Locate the cell with the specified text and output its (X, Y) center coordinate. 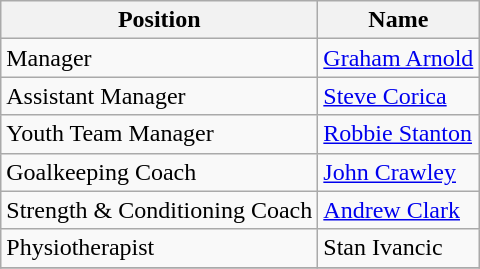
Assistant Manager (160, 96)
Andrew Clark (398, 210)
Goalkeeping Coach (160, 172)
Name (398, 20)
Youth Team Manager (160, 134)
Strength & Conditioning Coach (160, 210)
Steve Corica (398, 96)
Graham Arnold (398, 58)
Robbie Stanton (398, 134)
Position (160, 20)
Manager (160, 58)
John Crawley (398, 172)
Physiotherapist (160, 248)
Stan Ivancic (398, 248)
